Find where the given text appears and provide that cell's center as [x, y] coordinate. 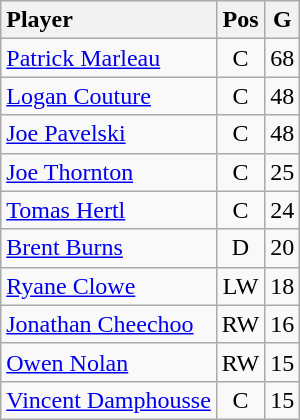
Vincent Damphousse [109, 400]
Pos [240, 20]
20 [282, 248]
68 [282, 58]
Joe Thornton [109, 172]
Jonathan Cheechoo [109, 324]
Joe Pavelski [109, 134]
G [282, 20]
Ryane Clowe [109, 286]
Patrick Marleau [109, 58]
24 [282, 210]
18 [282, 286]
Tomas Hertl [109, 210]
Brent Burns [109, 248]
25 [282, 172]
Logan Couture [109, 96]
D [240, 248]
Player [109, 20]
16 [282, 324]
LW [240, 286]
Owen Nolan [109, 362]
